Determine the (x, y) coordinate at the center of the cell enclosing the given text.  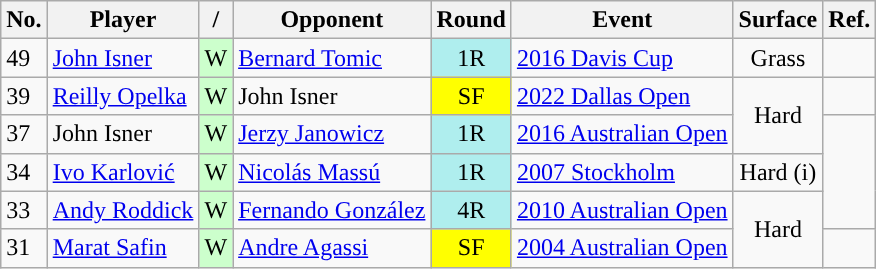
Grass (778, 58)
Round (471, 20)
Nicolás Massú (332, 172)
No. (24, 20)
33 (24, 210)
Bernard Tomic (332, 58)
Event (622, 20)
/ (216, 20)
2004 Australian Open (622, 248)
2007 Stockholm (622, 172)
Player (123, 20)
49 (24, 58)
39 (24, 96)
2016 Davis Cup (622, 58)
2016 Australian Open (622, 134)
Ref. (850, 20)
31 (24, 248)
Surface (778, 20)
2010 Australian Open (622, 210)
Andre Agassi (332, 248)
Reilly Opelka (123, 96)
Ivo Karlović (123, 172)
Jerzy Janowicz (332, 134)
Hard (i) (778, 172)
Marat Safin (123, 248)
34 (24, 172)
2022 Dallas Open (622, 96)
37 (24, 134)
Fernando González (332, 210)
4R (471, 210)
Opponent (332, 20)
Andy Roddick (123, 210)
